Search for the cell housing the specified text and yield its [X, Y] center coordinate. 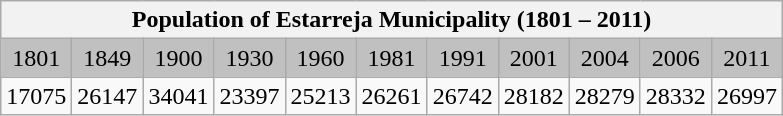
1849 [108, 58]
26742 [462, 96]
34041 [178, 96]
2004 [604, 58]
25213 [320, 96]
17075 [36, 96]
26147 [108, 96]
28182 [534, 96]
1900 [178, 58]
26997 [746, 96]
2001 [534, 58]
28332 [676, 96]
1960 [320, 58]
Population of Estarreja Municipality (1801 – 2011) [392, 20]
26261 [392, 96]
28279 [604, 96]
23397 [250, 96]
2011 [746, 58]
2006 [676, 58]
1991 [462, 58]
1930 [250, 58]
1981 [392, 58]
1801 [36, 58]
